From the cell containing the given text, extract its center point as [X, Y] coordinate. 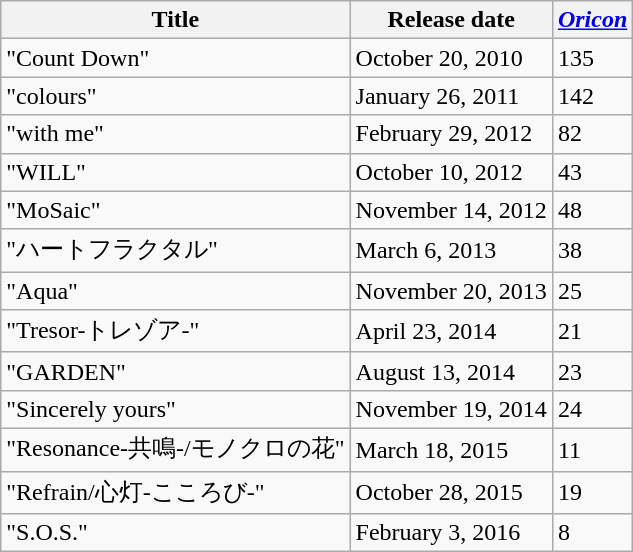
March 6, 2013 [451, 250]
January 26, 2011 [451, 96]
"colours" [176, 96]
135 [592, 58]
19 [592, 492]
March 18, 2015 [451, 450]
October 20, 2010 [451, 58]
43 [592, 172]
"Tresor-トレゾア-" [176, 332]
38 [592, 250]
"Resonance-共鳴-/モノクロの花" [176, 450]
"Count Down" [176, 58]
"Refrain/心灯-こころび-" [176, 492]
Oricon [592, 20]
October 10, 2012 [451, 172]
142 [592, 96]
"WILL" [176, 172]
Title [176, 20]
November 19, 2014 [451, 409]
April 23, 2014 [451, 332]
11 [592, 450]
November 20, 2013 [451, 291]
"Aqua" [176, 291]
October 28, 2015 [451, 492]
"GARDEN" [176, 371]
25 [592, 291]
48 [592, 210]
"Sincerely yours" [176, 409]
February 29, 2012 [451, 134]
February 3, 2016 [451, 533]
"with me" [176, 134]
Release date [451, 20]
8 [592, 533]
November 14, 2012 [451, 210]
23 [592, 371]
"ハートフラクタル" [176, 250]
24 [592, 409]
"S.O.S." [176, 533]
August 13, 2014 [451, 371]
"MoSaic" [176, 210]
21 [592, 332]
82 [592, 134]
